Capture the cell that displays the provided text and extract its (X, Y) central coordinate. 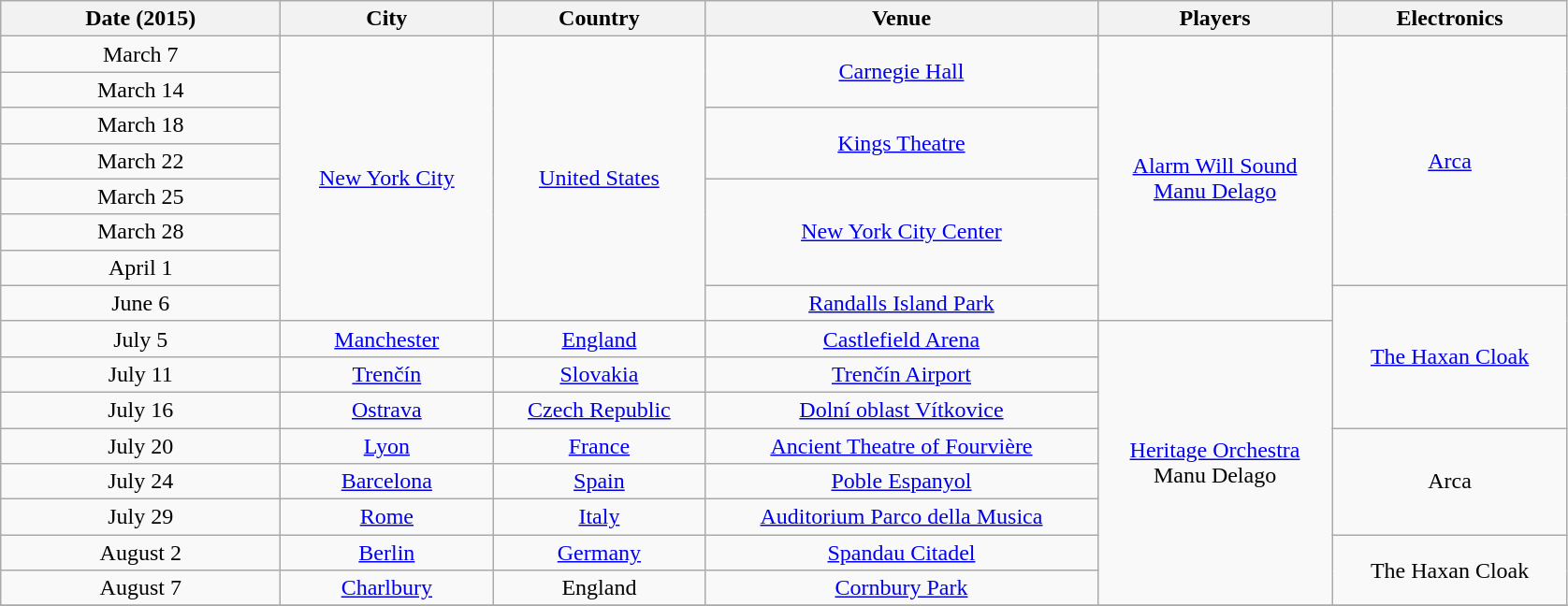
Auditorium Parco della Musica (902, 517)
France (599, 446)
Italy (599, 517)
Kings Theatre (902, 143)
Rome (387, 517)
Randalls Island Park (902, 303)
July 29 (140, 517)
Dolní oblast Vítkovice (902, 410)
Castlefield Arena (902, 339)
March 7 (140, 54)
Czech Republic (599, 410)
Spain (599, 482)
July 16 (140, 410)
Cornbury Park (902, 588)
Spandau Citadel (902, 553)
Trenčín Airport (902, 374)
July 20 (140, 446)
August 2 (140, 553)
July 5 (140, 339)
Charlbury (387, 588)
March 18 (140, 125)
June 6 (140, 303)
March 22 (140, 161)
Ancient Theatre of Fourvière (902, 446)
Manchester (387, 339)
March 14 (140, 90)
July 11 (140, 374)
July 24 (140, 482)
New York City Center (902, 232)
New York City (387, 179)
Date (2015) (140, 19)
Barcelona (387, 482)
Trenčín (387, 374)
Electronics (1450, 19)
Ostrava (387, 410)
Alarm Will SoundManu Delago (1214, 179)
April 1 (140, 267)
Berlin (387, 553)
Heritage OrchestraManu Delago (1214, 463)
Players (1214, 19)
August 7 (140, 588)
Carnegie Hall (902, 72)
Germany (599, 553)
Lyon (387, 446)
Venue (902, 19)
Poble Espanyol (902, 482)
March 28 (140, 232)
March 25 (140, 196)
Country (599, 19)
City (387, 19)
United States (599, 179)
Slovakia (599, 374)
